Find where the given text appears and provide that cell's center as (x, y) coordinate. 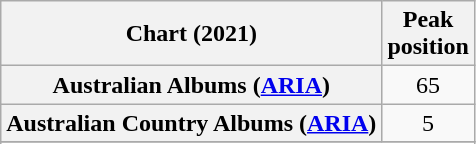
Peakposition (428, 34)
Australian Albums (ARIA) (192, 85)
65 (428, 85)
5 (428, 123)
Australian Country Albums (ARIA) (192, 123)
Chart (2021) (192, 34)
